Search for the cell housing the specified text and yield its (X, Y) center coordinate. 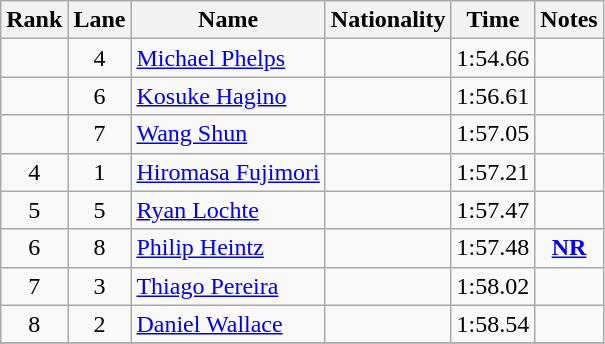
Michael Phelps (228, 58)
Wang Shun (228, 134)
Name (228, 20)
1:54.66 (493, 58)
Kosuke Hagino (228, 96)
Notes (569, 20)
1:57.48 (493, 248)
3 (100, 286)
Hiromasa Fujimori (228, 172)
1:57.05 (493, 134)
NR (569, 248)
Rank (34, 20)
1:58.02 (493, 286)
2 (100, 324)
Lane (100, 20)
1:58.54 (493, 324)
Time (493, 20)
1:57.47 (493, 210)
1 (100, 172)
1:57.21 (493, 172)
Daniel Wallace (228, 324)
Nationality (388, 20)
Ryan Lochte (228, 210)
1:56.61 (493, 96)
Philip Heintz (228, 248)
Thiago Pereira (228, 286)
